Scan for the cell matching the given text and deliver its (x, y) coordinate at center. 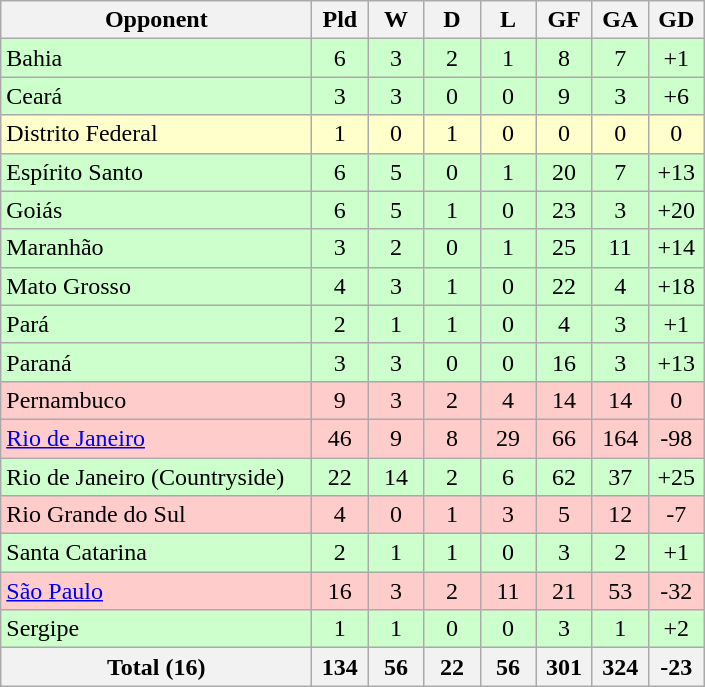
53 (620, 591)
Rio de Janeiro (Countryside) (156, 477)
301 (564, 667)
-98 (676, 438)
Santa Catarina (156, 553)
Maranhão (156, 248)
+18 (676, 286)
62 (564, 477)
21 (564, 591)
Ceará (156, 96)
+25 (676, 477)
66 (564, 438)
Total (16) (156, 667)
+6 (676, 96)
25 (564, 248)
Pará (156, 324)
+14 (676, 248)
12 (620, 515)
GF (564, 20)
GD (676, 20)
23 (564, 210)
GA (620, 20)
Mato Grosso (156, 286)
D (452, 20)
+2 (676, 629)
Bahia (156, 58)
20 (564, 172)
W (396, 20)
+20 (676, 210)
Goiás (156, 210)
-7 (676, 515)
Distrito Federal (156, 134)
Pernambuco (156, 400)
São Paulo (156, 591)
-32 (676, 591)
-23 (676, 667)
324 (620, 667)
29 (508, 438)
L (508, 20)
Paraná (156, 362)
46 (340, 438)
Opponent (156, 20)
37 (620, 477)
164 (620, 438)
Pld (340, 20)
134 (340, 667)
Rio Grande do Sul (156, 515)
Sergipe (156, 629)
Rio de Janeiro (156, 438)
Espírito Santo (156, 172)
